From the cell containing the given text, extract its center point as (X, Y) coordinate. 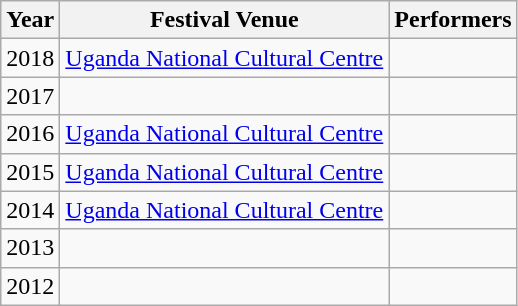
2016 (30, 134)
Year (30, 20)
Festival Venue (224, 20)
2017 (30, 96)
2012 (30, 286)
2014 (30, 210)
Performers (453, 20)
2018 (30, 58)
2015 (30, 172)
2013 (30, 248)
